Find where the given text appears and provide that cell's center as [X, Y] coordinate. 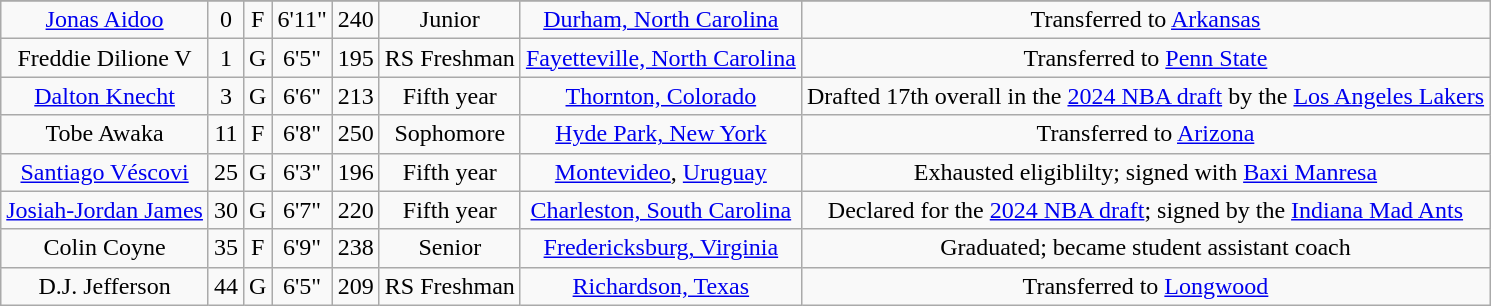
Fayetteville, North Carolina [660, 58]
0 [226, 20]
209 [356, 286]
Hyde Park, New York [660, 134]
Senior [450, 248]
Jonas Aidoo [105, 20]
195 [356, 58]
213 [356, 96]
240 [356, 20]
238 [356, 248]
196 [356, 172]
6'9" [302, 248]
Transferred to Arkansas [1145, 20]
6'11" [302, 20]
Freddie Dilione V [105, 58]
Durham, North Carolina [660, 20]
Exhausted eligiblilty; signed with Baxi Manresa [1145, 172]
35 [226, 248]
1 [226, 58]
6'7" [302, 210]
Transferred to Arizona [1145, 134]
44 [226, 286]
Fredericksburg, Virginia [660, 248]
Colin Coyne [105, 248]
30 [226, 210]
6'8" [302, 134]
250 [356, 134]
25 [226, 172]
Tobe Awaka [105, 134]
220 [356, 210]
Josiah-Jordan James [105, 210]
Declared for the 2024 NBA draft; signed by the Indiana Mad Ants [1145, 210]
Charleston, South Carolina [660, 210]
Sophomore [450, 134]
Drafted 17th overall in the 2024 NBA draft by the Los Angeles Lakers [1145, 96]
Junior [450, 20]
6'3" [302, 172]
Graduated; became student assistant coach [1145, 248]
Dalton Knecht [105, 96]
6'6" [302, 96]
D.J. Jefferson [105, 286]
Richardson, Texas [660, 286]
Thornton, Colorado [660, 96]
3 [226, 96]
11 [226, 134]
Montevideo, Uruguay [660, 172]
Transferred to Longwood [1145, 286]
Santiago Véscovi [105, 172]
Transferred to Penn State [1145, 58]
